Detect which cell encompasses the target text, then output its [x, y] center coordinate. 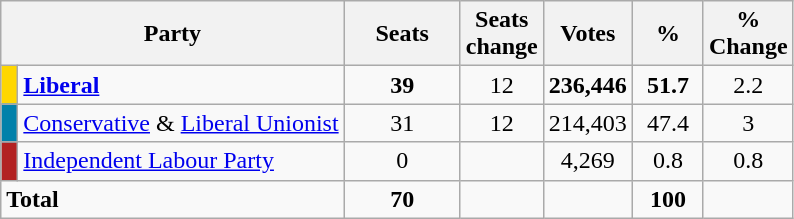
214,403 [588, 123]
Seats [402, 34]
3 [748, 123]
Votes [588, 34]
51.7 [668, 85]
Liberal [181, 85]
100 [668, 199]
39 [402, 85]
Total [172, 199]
Conservative & Liberal Unionist [181, 123]
236,446 [588, 85]
31 [402, 123]
% [668, 34]
70 [402, 199]
0 [402, 161]
47.4 [668, 123]
% Change [748, 34]
2.2 [748, 85]
Party [172, 34]
Independent Labour Party [181, 161]
4,269 [588, 161]
Seats change [502, 34]
